Search for the cell housing the specified text and yield its (X, Y) center coordinate. 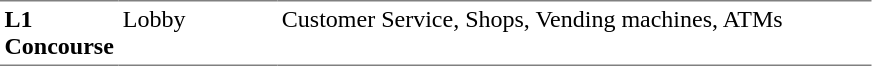
Customer Service, Shops, Vending machines, ATMs (574, 33)
Lobby (198, 33)
L1Concourse (59, 33)
